Return the [x, y] coordinate for the center point of the cell that contains the specified text.  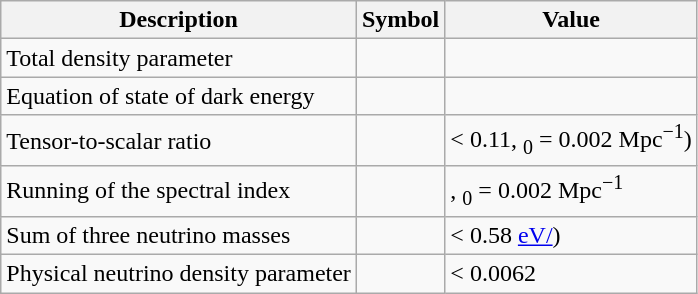
Running of the spectral index [179, 192]
< 0.0062 [572, 274]
Sum of three neutrino masses [179, 236]
Symbol [400, 20]
< 0.11, 0 = 0.002 Mpc−1) [572, 140]
Total density parameter [179, 58]
< 0.58 eV/) [572, 236]
Tensor-to-scalar ratio [179, 140]
, 0 = 0.002 Mpc−1 [572, 192]
Description [179, 20]
Physical neutrino density parameter [179, 274]
Equation of state of dark energy [179, 96]
Value [572, 20]
